Return the (X, Y) coordinate for the center point of the cell that contains the specified text.  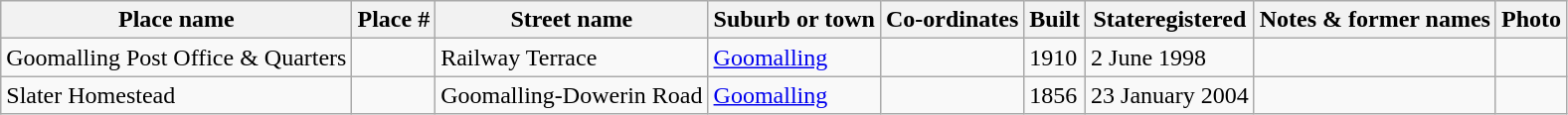
Goomalling Post Office & Quarters (177, 57)
Place # (394, 20)
Co-ordinates (952, 20)
1910 (1055, 57)
Suburb or town (793, 20)
Goomalling-Dowerin Road (572, 95)
Street name (572, 20)
23 January 2004 (1170, 95)
Built (1055, 20)
Railway Terrace (572, 57)
Slater Homestead (177, 95)
1856 (1055, 95)
2 June 1998 (1170, 57)
Place name (177, 20)
Photo (1531, 20)
Stateregistered (1170, 20)
Notes & former names (1374, 20)
